Output the (X, Y) coordinate of the center of the cell containing the given text.  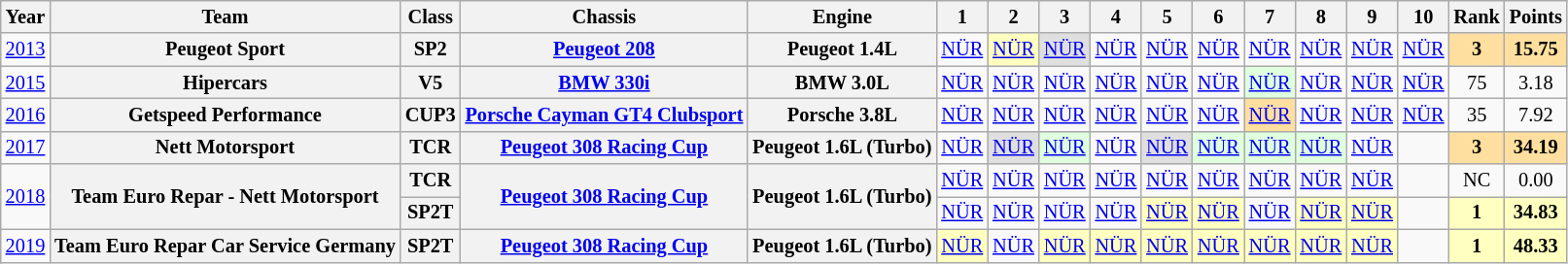
Chassis (605, 16)
2 (1013, 16)
2018 (25, 196)
SP2 (431, 49)
15.75 (1536, 49)
2013 (25, 49)
CUP3 (431, 115)
2019 (25, 246)
Year (25, 16)
7 (1270, 16)
Team (226, 16)
9 (1373, 16)
34.19 (1536, 148)
6 (1219, 16)
V5 (431, 82)
2015 (25, 82)
35 (1478, 115)
Engine (842, 16)
3.18 (1536, 82)
Rank (1478, 16)
7.92 (1536, 115)
Peugeot Sport (226, 49)
34.83 (1536, 213)
Hipercars (226, 82)
BMW 330i (605, 82)
4 (1116, 16)
2016 (25, 115)
75 (1478, 82)
BMW 3.0L (842, 82)
8 (1320, 16)
Team Euro Repar - Nett Motorsport (226, 196)
Nett Motorsport (226, 148)
5 (1167, 16)
Getspeed Performance (226, 115)
0.00 (1536, 181)
Peugeot 1.4L (842, 49)
Team Euro Repar Car Service Germany (226, 246)
48.33 (1536, 246)
2017 (25, 148)
Porsche 3.8L (842, 115)
10 (1423, 16)
Class (431, 16)
Porsche Cayman GT4 Clubsport (605, 115)
Points (1536, 16)
Peugeot 208 (605, 49)
NC (1478, 181)
